Output the (X, Y) coordinate of the center of the cell containing the given text.  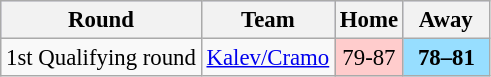
Round (101, 20)
79-87 (370, 58)
Away (446, 20)
1st Qualifying round (101, 58)
Team (268, 20)
78–81 (446, 58)
Home (370, 20)
Kalev/Cramo (268, 58)
